Identify which cell holds the provided text, then report its (x, y) central coordinate. 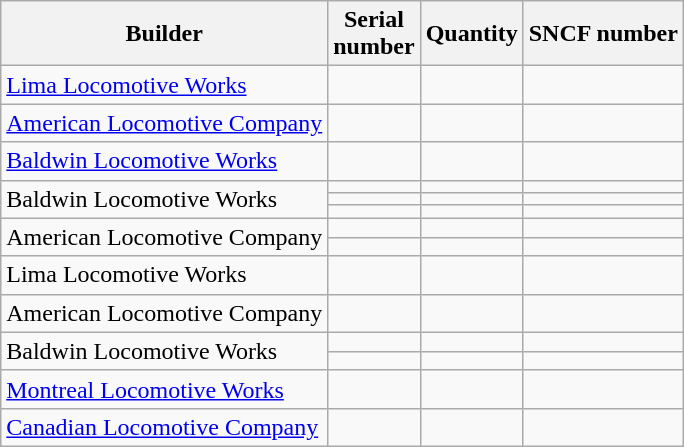
Canadian Locomotive Company (164, 427)
Montreal Locomotive Works (164, 389)
Serialnumber (374, 34)
Quantity (472, 34)
Builder (164, 34)
SNCF number (603, 34)
